Scan for the cell matching the given text and deliver its (X, Y) coordinate at center. 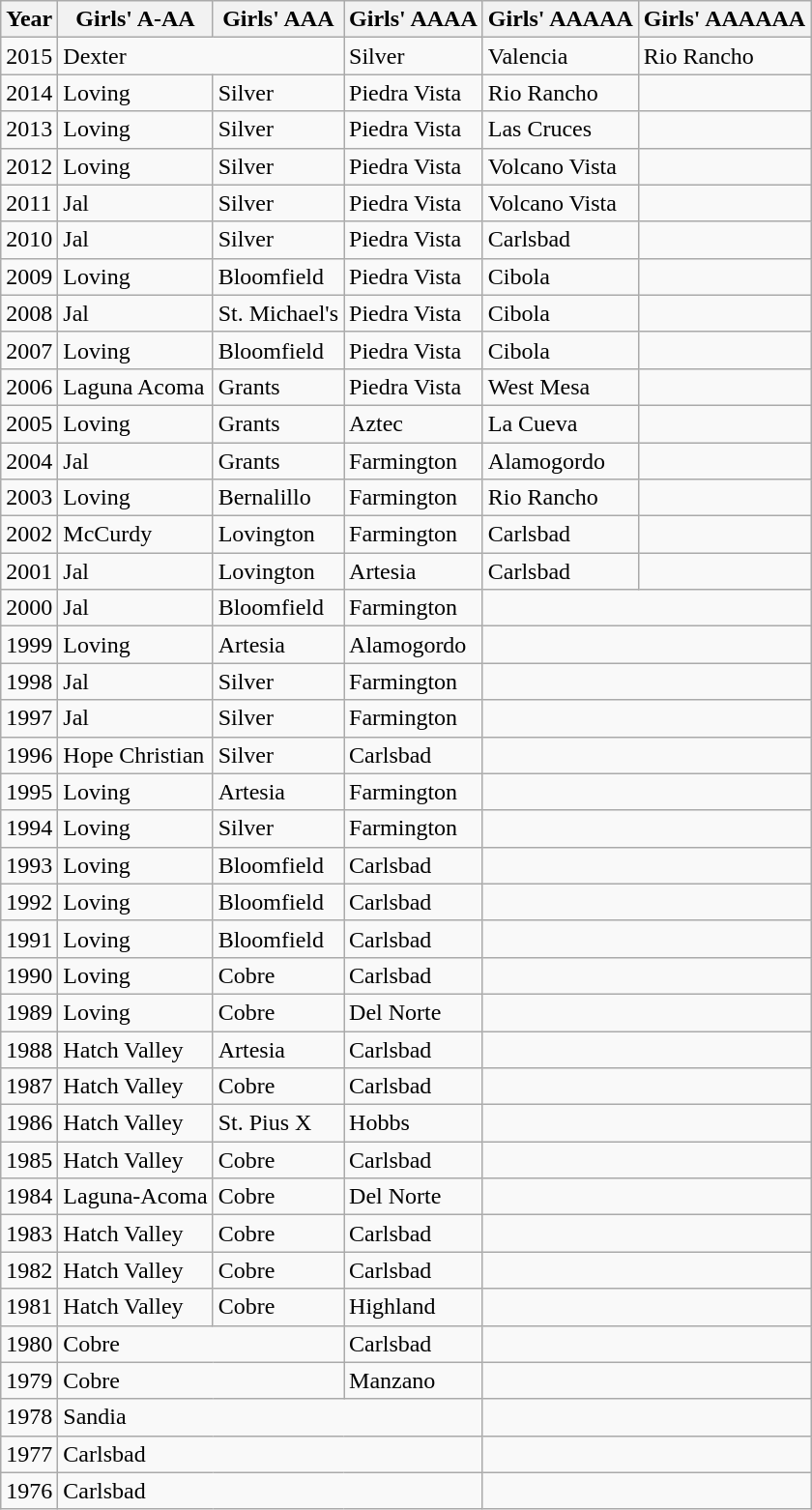
St. Pius X (278, 1123)
Laguna-Acoma (135, 1197)
2012 (29, 166)
La Cueva (561, 423)
1979 (29, 1380)
1992 (29, 902)
1980 (29, 1344)
1997 (29, 718)
McCurdy (135, 535)
1994 (29, 828)
2001 (29, 571)
1981 (29, 1307)
1998 (29, 682)
Las Cruces (561, 130)
Dexter (201, 56)
West Mesa (561, 387)
Year (29, 19)
1999 (29, 645)
1986 (29, 1123)
2006 (29, 387)
1983 (29, 1234)
Valencia (561, 56)
2009 (29, 276)
1977 (29, 1454)
1990 (29, 975)
Highland (414, 1307)
Hope Christian (135, 755)
Sandia (271, 1417)
2013 (29, 130)
Girls' AAAA (414, 19)
Laguna Acoma (135, 387)
2005 (29, 423)
1987 (29, 1087)
2002 (29, 535)
2004 (29, 461)
2015 (29, 56)
2014 (29, 93)
1976 (29, 1491)
1984 (29, 1197)
Girls' A-AA (135, 19)
St. Michael's (278, 313)
2011 (29, 203)
Girls' AAAAA (561, 19)
1995 (29, 792)
2008 (29, 313)
Manzano (414, 1380)
2010 (29, 240)
1988 (29, 1049)
1982 (29, 1270)
1989 (29, 1012)
Hobbs (414, 1123)
Bernalillo (278, 498)
Girls' AAAAAA (724, 19)
1978 (29, 1417)
1993 (29, 865)
2007 (29, 350)
1996 (29, 755)
2000 (29, 608)
Girls' AAA (278, 19)
1991 (29, 939)
2003 (29, 498)
Aztec (414, 423)
1985 (29, 1160)
